Find where the given text appears and provide that cell's center as [x, y] coordinate. 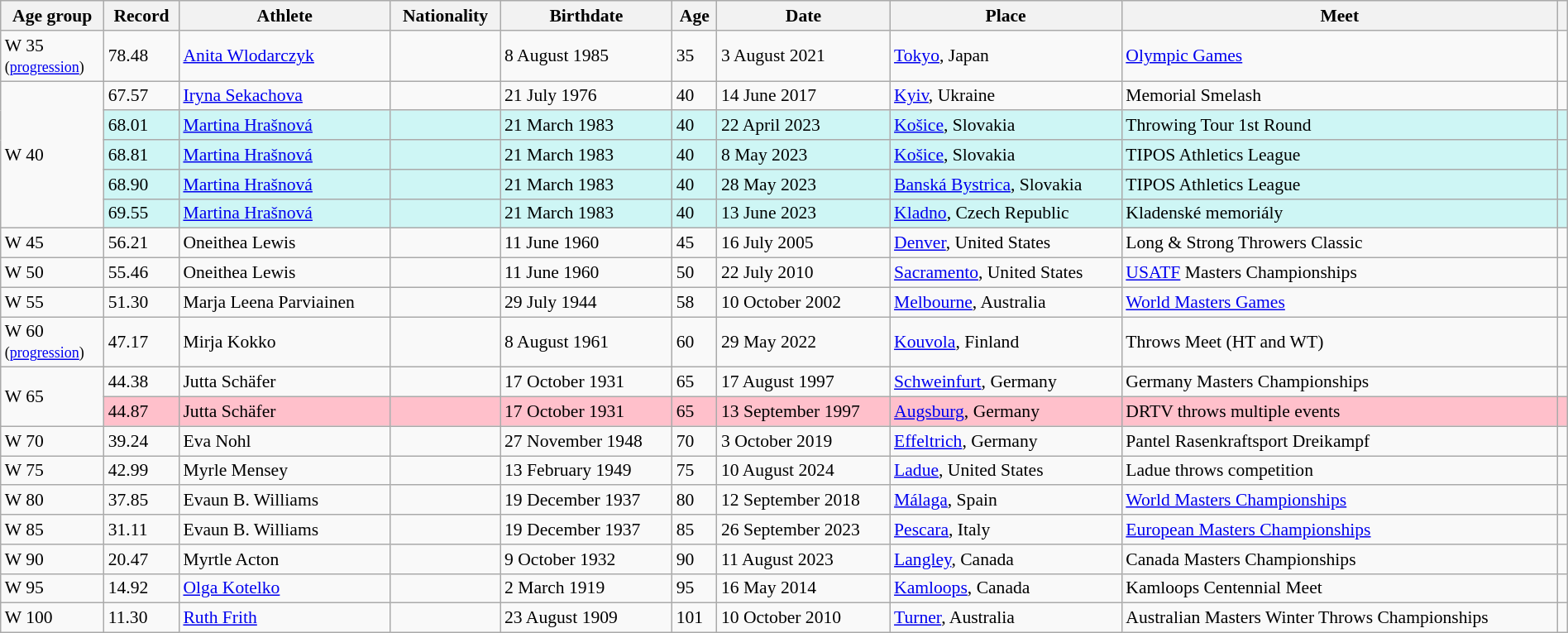
Melbourne, Australia [1006, 302]
21 July 1976 [586, 96]
Effeltrich, Germany [1006, 441]
17 August 1997 [804, 382]
Kladenské memoriály [1340, 213]
78.48 [142, 56]
22 July 2010 [804, 273]
42.99 [142, 471]
Athlete [284, 16]
Memorial Smelash [1340, 96]
85 [695, 530]
37.85 [142, 501]
Málaga, Spain [1006, 501]
W 45 [53, 243]
44.87 [142, 412]
68.90 [142, 185]
Myrtle Acton [284, 559]
Record [142, 16]
68.81 [142, 155]
56.21 [142, 243]
3 October 2019 [804, 441]
47.17 [142, 343]
31.11 [142, 530]
DRTV throws multiple events [1340, 412]
Denver, United States [1006, 243]
35 [695, 56]
58 [695, 302]
Eva Nohl [284, 441]
Pescara, Italy [1006, 530]
Tokyo, Japan [1006, 56]
W 50 [53, 273]
Kladno, Czech Republic [1006, 213]
Australian Masters Winter Throws Championships [1340, 618]
101 [695, 618]
Age group [53, 16]
50 [695, 273]
16 May 2014 [804, 588]
29 May 2022 [804, 343]
W 40 [53, 155]
Sacramento, United States [1006, 273]
W 55 [53, 302]
Schweinfurt, Germany [1006, 382]
90 [695, 559]
Canada Masters Championships [1340, 559]
Nationality [445, 16]
Marja Leena Parviainen [284, 302]
67.57 [142, 96]
W 85 [53, 530]
8 August 1985 [586, 56]
Birthdate [586, 16]
39.24 [142, 441]
60 [695, 343]
Kyiv, Ukraine [1006, 96]
W 90 [53, 559]
Throws Meet (HT and WT) [1340, 343]
W 95 [53, 588]
27 November 1948 [586, 441]
12 September 2018 [804, 501]
Throwing Tour 1st Round [1340, 126]
10 October 2002 [804, 302]
13 February 1949 [586, 471]
3 August 2021 [804, 56]
W 100 [53, 618]
W 75 [53, 471]
28 May 2023 [804, 185]
8 May 2023 [804, 155]
Pantel Rasenkraftsport Dreikampf [1340, 441]
95 [695, 588]
2 March 1919 [586, 588]
23 August 1909 [586, 618]
75 [695, 471]
22 April 2023 [804, 126]
Augsburg, Germany [1006, 412]
W 70 [53, 441]
Iryna Sekachova [284, 96]
W 60 (progression) [53, 343]
W 35 (progression) [53, 56]
10 October 2010 [804, 618]
Ladue throws competition [1340, 471]
Kamloops, Canada [1006, 588]
69.55 [142, 213]
Germany Masters Championships [1340, 382]
Anita Wlodarczyk [284, 56]
Langley, Canada [1006, 559]
Long & Strong Throwers Classic [1340, 243]
9 October 1932 [586, 559]
55.46 [142, 273]
Olympic Games [1340, 56]
8 August 1961 [586, 343]
29 July 1944 [586, 302]
Mirja Kokko [284, 343]
European Masters Championships [1340, 530]
16 July 2005 [804, 243]
13 June 2023 [804, 213]
70 [695, 441]
Ruth Frith [284, 618]
World Masters Games [1340, 302]
80 [695, 501]
10 August 2024 [804, 471]
W 80 [53, 501]
26 September 2023 [804, 530]
USATF Masters Championships [1340, 273]
51.30 [142, 302]
44.38 [142, 382]
Kouvola, Finland [1006, 343]
Place [1006, 16]
Ladue, United States [1006, 471]
Banská Bystrica, Slovakia [1006, 185]
Turner, Australia [1006, 618]
11 August 2023 [804, 559]
Kamloops Centennial Meet [1340, 588]
World Masters Championships [1340, 501]
Date [804, 16]
Myrle Mensey [284, 471]
W 65 [53, 397]
45 [695, 243]
13 September 1997 [804, 412]
Olga Kotelko [284, 588]
68.01 [142, 126]
Age [695, 16]
14 June 2017 [804, 96]
Meet [1340, 16]
14.92 [142, 588]
11.30 [142, 618]
20.47 [142, 559]
